Capture the cell that displays the provided text and extract its [x, y] central coordinate. 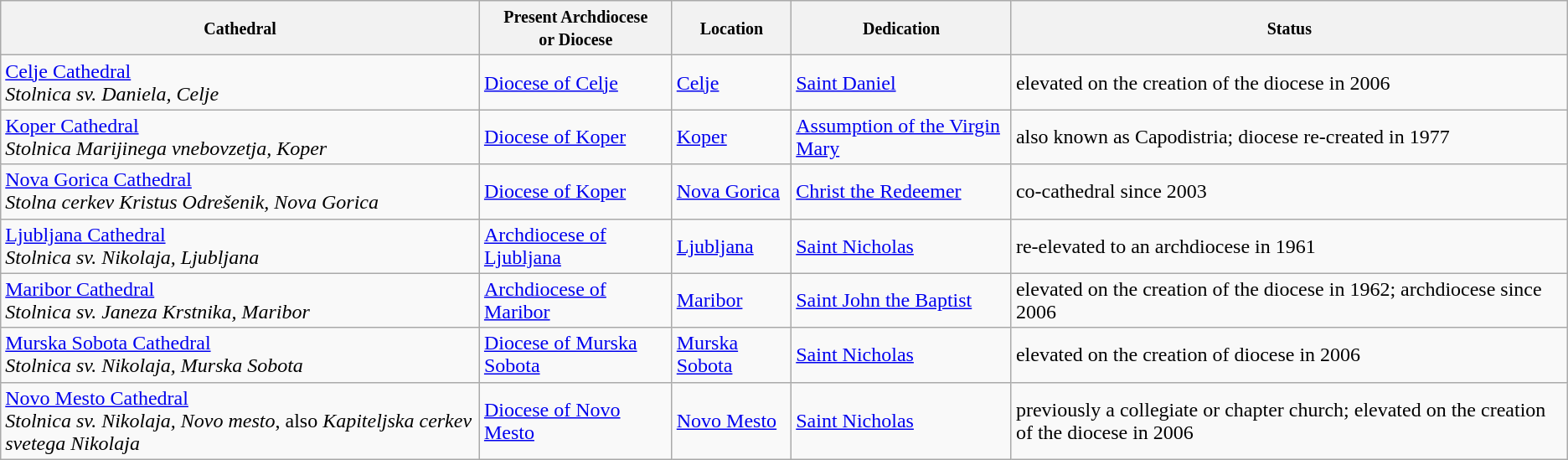
elevated on the creation of diocese in 2006 [1289, 355]
re-elevated to an archdiocese in 1961 [1289, 246]
Novo Mesto CathedralStolnica sv. Nikolaja, Novo mesto, also Kapiteljska cerkev svetega Nikolaja [240, 421]
Saint Daniel [901, 82]
Archdiocese of Ljubljana [575, 246]
Maribor CathedralStolnica sv. Janeza Krstnika, Maribor [240, 300]
Nova Gorica CathedralStolna cerkev Kristus Odrešenik, Nova Gorica [240, 191]
Celje CathedralStolnica sv. Daniela, Celje [240, 82]
Ljubljana [731, 246]
elevated on the creation of the diocese in 2006 [1289, 82]
Koper [731, 137]
elevated on the creation of the diocese in 1962; archdiocese since 2006 [1289, 300]
previously a collegiate or chapter church; elevated on the creation of the diocese in 2006 [1289, 421]
Status [1289, 28]
Maribor [731, 300]
Assumption of the Virgin Mary [901, 137]
Cathedral [240, 28]
Murska Sobota [731, 355]
Novo Mesto [731, 421]
Diocese of Celje [575, 82]
Christ the Redeemer [901, 191]
Location [731, 28]
Diocese of Murska Sobota [575, 355]
Celje [731, 82]
Archdiocese of Maribor [575, 300]
Saint John the Baptist [901, 300]
Diocese of Novo Mesto [575, 421]
Murska Sobota CathedralStolnica sv. Nikolaja, Murska Sobota [240, 355]
also known as Capodistria; diocese re-created in 1977 [1289, 137]
Dedication [901, 28]
Present Archdioceseor Diocese [575, 28]
co-cathedral since 2003 [1289, 191]
Ljubljana Cathedral Stolnica sv. Nikolaja, Ljubljana [240, 246]
Nova Gorica [731, 191]
Koper CathedralStolnica Marijinega vnebovzetja, Koper [240, 137]
